Provide the (X, Y) coordinate of the cell's center where the given text is located.  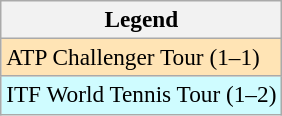
ITF World Tennis Tour (1–2) (142, 95)
Legend (142, 19)
ATP Challenger Tour (1–1) (142, 57)
